Determine the (x, y) coordinate at the center of the cell enclosing the given text.  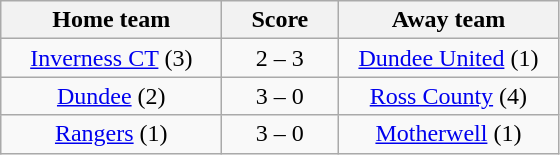
Away team (448, 20)
2 – 3 (280, 58)
Rangers (1) (112, 134)
Inverness CT (3) (112, 58)
Home team (112, 20)
Score (280, 20)
Dundee United (1) (448, 58)
Dundee (2) (112, 96)
Motherwell (1) (448, 134)
Ross County (4) (448, 96)
